Find where the given text appears and provide that cell's center as (x, y) coordinate. 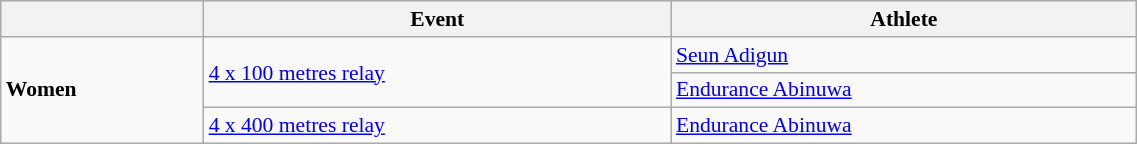
4 x 400 metres relay (438, 126)
Event (438, 19)
Women (102, 90)
Seun Adigun (904, 55)
4 x 100 metres relay (438, 72)
Athlete (904, 19)
